Output the (x, y) coordinate of the center of the cell containing the given text.  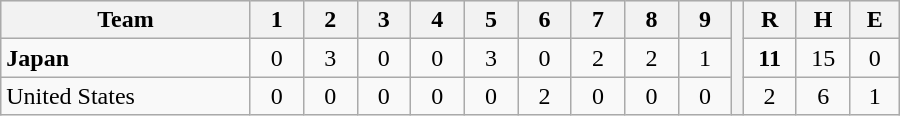
Team (126, 20)
H (823, 20)
15 (823, 58)
9 (705, 20)
5 (491, 20)
8 (652, 20)
4 (438, 20)
E (874, 20)
R (770, 20)
Japan (126, 58)
United States (126, 96)
7 (598, 20)
11 (770, 58)
